Identify which cell holds the provided text, then report its (x, y) central coordinate. 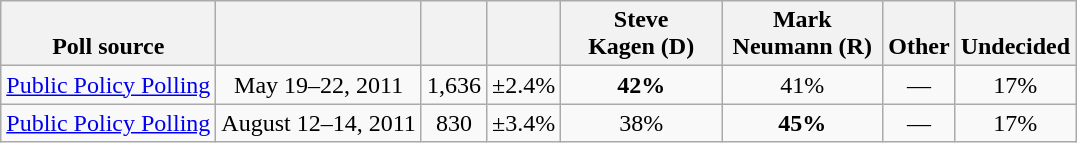
May 19–22, 2011 (319, 85)
830 (454, 123)
Other (919, 34)
42% (642, 85)
Undecided (1015, 34)
45% (802, 123)
±3.4% (523, 123)
41% (802, 85)
1,636 (454, 85)
SteveKagen (D) (642, 34)
38% (642, 123)
Poll source (108, 34)
MarkNeumann (R) (802, 34)
August 12–14, 2011 (319, 123)
±2.4% (523, 85)
